Locate the cell with the specified text and output its [X, Y] center coordinate. 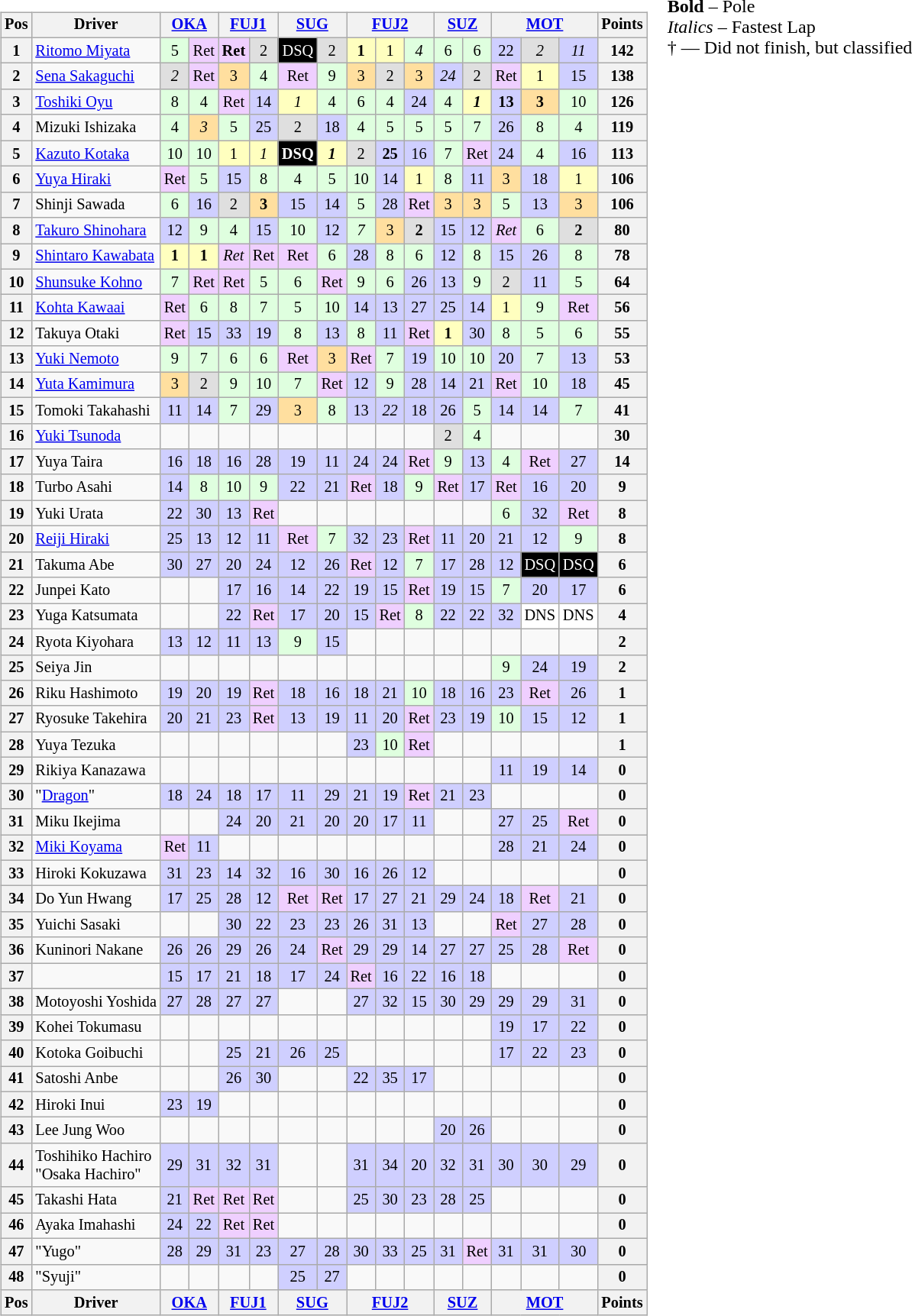
Yuya Tezuka [95, 745]
"Yugo" [95, 1251]
44 [16, 1166]
Ryota Kiyohara [95, 642]
Satoshi Anbe [95, 1079]
Takuma Abe [95, 564]
Yuki Urata [95, 513]
Rikiya Kanazawa [95, 771]
Toshiki Oyu [95, 102]
113 [622, 154]
38 [16, 1002]
Miki Koyama [95, 848]
Takuya Otaki [95, 334]
"Syuji" [95, 1277]
Tomoki Takahashi [95, 410]
Sena Sakaguchi [95, 76]
40 [16, 1053]
55 [622, 334]
Reiji Hiraki [95, 539]
Ayaka Imahashi [95, 1226]
48 [16, 1277]
Yuta Kamimura [95, 385]
42 [16, 1104]
Yuya Taira [95, 462]
Yuya Hiraki [95, 179]
53 [622, 359]
39 [16, 1027]
64 [622, 282]
Kohta Kawaai [95, 308]
Do Yun Hwang [95, 899]
Takashi Hata [95, 1200]
56 [622, 308]
43 [16, 1130]
Hiroki Kokuzawa [95, 873]
Turbo Asahi [95, 487]
Junpei Kato [95, 590]
138 [622, 76]
36 [16, 950]
Lee Jung Woo [95, 1130]
37 [16, 976]
Shunsuke Kohno [95, 282]
47 [16, 1251]
Yuga Katsumata [95, 616]
Shintaro Kawabata [95, 257]
126 [622, 102]
Kazuto Kotaka [95, 154]
46 [16, 1226]
Motoyoshi Yoshida [95, 1002]
Riku Hashimoto [95, 694]
142 [622, 50]
Miku Ikejima [95, 822]
80 [622, 231]
Seiya Jin [95, 668]
Mizuki Ishizaka [95, 128]
78 [622, 257]
Ryosuke Takehira [95, 719]
"Dragon" [95, 796]
Takuro Shinohara [95, 231]
Yuki Tsunoda [95, 436]
Hiroki Inui [95, 1104]
Yuichi Sasaki [95, 925]
Toshihiko Hachiro "Osaka Hachiro" [95, 1166]
Ritomo Miyata [95, 50]
Kotoka Goibuchi [95, 1053]
Kuninori Nakane [95, 950]
Yuki Nemoto [95, 359]
Shinji Sawada [95, 205]
Kohei Tokumasu [95, 1027]
119 [622, 128]
